Return [X, Y] of the center of cell containing provided text 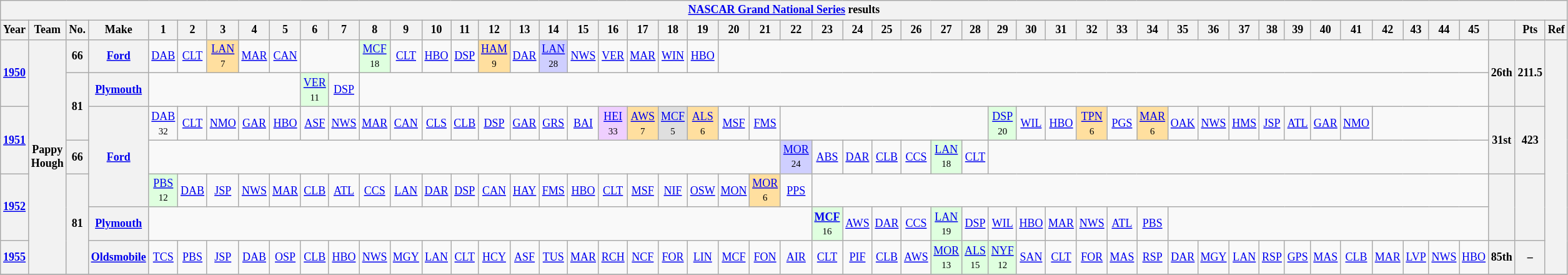
31st [1502, 140]
AWS 7 [643, 123]
LAN28 [553, 56]
13 [525, 30]
GPS [1298, 257]
TPN 6 [1092, 123]
85th [1502, 257]
24 [857, 30]
GRS [553, 123]
FON [765, 257]
LAN 18 [946, 157]
39 [1298, 30]
PPS [796, 191]
MCF [733, 257]
LAN 7 [222, 56]
42 [1387, 30]
– [1530, 257]
HCY [495, 257]
MOR 6 [765, 191]
DSP 20 [1002, 123]
No. [77, 30]
Oldsmobile [119, 257]
1 [164, 30]
6 [315, 30]
CLS [436, 123]
ALS 15 [976, 257]
8 [375, 30]
MCF18 [375, 56]
26 [916, 30]
23 [827, 30]
11 [465, 30]
43 [1416, 30]
1955 [15, 257]
ALS 6 [702, 123]
3 [222, 30]
35 [1183, 30]
PIF [857, 257]
OAK [1183, 123]
41 [1357, 30]
20 [733, 30]
45 [1474, 30]
VER11 [315, 90]
12 [495, 30]
10 [436, 30]
21 [765, 30]
211.5 [1530, 72]
26th [1502, 72]
15 [583, 30]
HAY [525, 191]
ABS [827, 157]
NIF [673, 191]
DAB 32 [164, 123]
HAM9 [495, 56]
28 [976, 30]
5 [285, 30]
RCH [613, 257]
16 [613, 30]
29 [1002, 30]
18 [673, 30]
33 [1122, 30]
TCS [164, 257]
44 [1444, 30]
OSP [285, 257]
2 [192, 30]
19 [702, 30]
1952 [15, 207]
40 [1326, 30]
1951 [15, 140]
TUS [553, 257]
4 [254, 30]
NYF 12 [1002, 257]
Pappy Hough [47, 157]
MOR24 [796, 157]
HEI 33 [613, 123]
PGS [1122, 123]
Ref [1556, 30]
31 [1061, 30]
38 [1272, 30]
BAI [583, 123]
MCF 5 [673, 123]
22 [796, 30]
WIN [673, 56]
37 [1244, 30]
36 [1213, 30]
VER [613, 56]
32 [1092, 30]
LAN 19 [946, 224]
Pts [1530, 30]
Year [15, 30]
30 [1031, 30]
LIN [702, 257]
MCF 16 [827, 224]
HMS [1244, 123]
Team [47, 30]
7 [344, 30]
MOR 13 [946, 257]
423 [1530, 140]
34 [1153, 30]
NASCAR Grand National Series results [784, 10]
27 [946, 30]
NCF [643, 257]
LVP [1416, 257]
Make [119, 30]
14 [553, 30]
SAN [1031, 257]
OSW [702, 191]
PBS12 [164, 191]
25 [887, 30]
9 [406, 30]
1950 [15, 72]
17 [643, 30]
MAR 6 [1153, 123]
MON [733, 191]
AIR [796, 257]
